From the cell containing the given text, extract its center point as (x, y) coordinate. 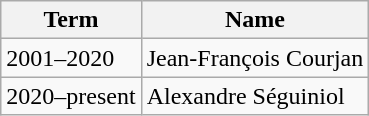
Name (255, 20)
Alexandre Séguiniol (255, 96)
2020–present (71, 96)
Jean-François Courjan (255, 58)
2001–2020 (71, 58)
Term (71, 20)
